Pinpoint the cell where the given text exists, returning its (X, Y) midpoint coordinate. 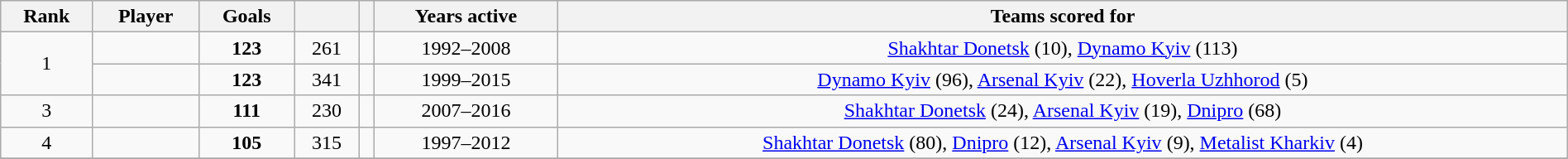
111 (247, 111)
1997–2012 (466, 142)
Player (146, 17)
Shakhtar Donetsk (80), Dnipro (12), Arsenal Kyiv (9), Metalist Kharkiv (4) (1064, 142)
105 (247, 142)
1992–2008 (466, 48)
2007–2016 (466, 111)
1999–2015 (466, 79)
1 (46, 64)
Teams scored for (1064, 17)
230 (327, 111)
3 (46, 111)
341 (327, 79)
Rank (46, 17)
261 (327, 48)
4 (46, 142)
Shakhtar Donetsk (24), Arsenal Kyiv (19), Dnipro (68) (1064, 111)
Years active (466, 17)
Shakhtar Donetsk (10), Dynamo Kyiv (113) (1064, 48)
Dynamo Kyiv (96), Arsenal Kyiv (22), Hoverla Uzhhorod (5) (1064, 79)
315 (327, 142)
Goals (247, 17)
